Identify which cell holds the provided text, then report its [x, y] central coordinate. 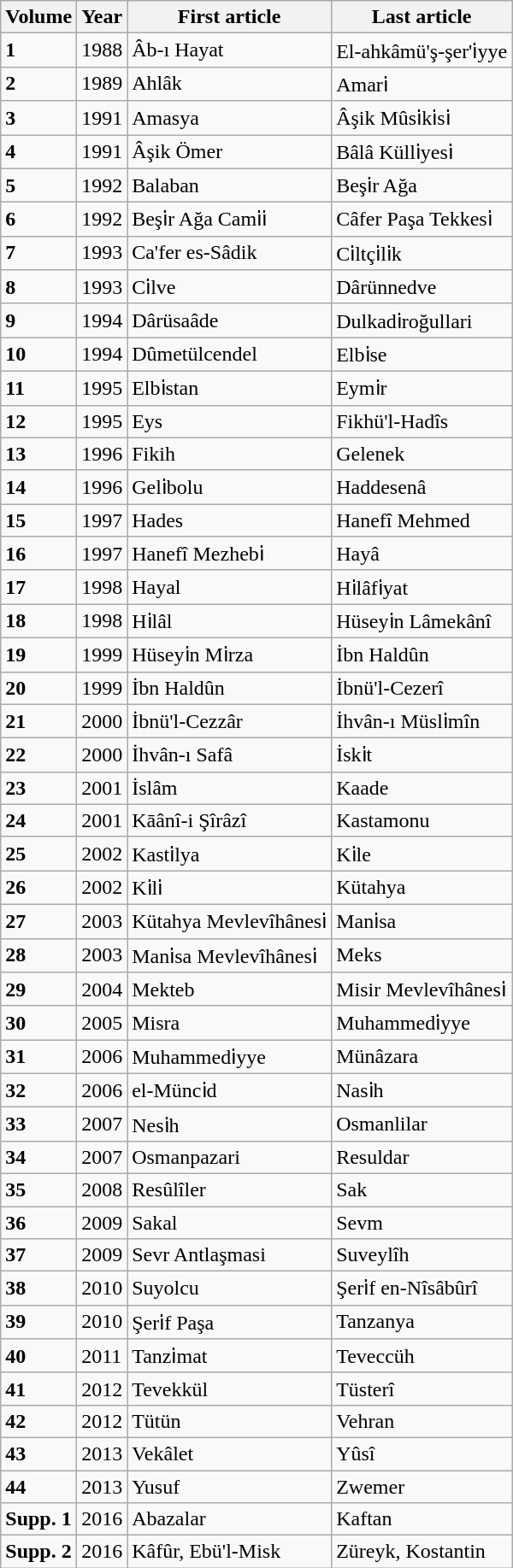
Kütahya Mevlevîhânesi̇ [229, 921]
29 [39, 990]
Dûmetülcendel [229, 355]
Last article [422, 17]
Züreyk, Kostantin [422, 1552]
27 [39, 921]
13 [39, 454]
Elbi̇se [422, 355]
2004 [103, 990]
Fikih [229, 454]
Hi̇lâl [229, 621]
42 [39, 1421]
Mani̇sa Mevlevîhânesi̇ [229, 955]
Haddesenâ [422, 487]
Supp. 1 [39, 1519]
Dulkadi̇roğullari [422, 320]
Sevm [422, 1223]
First article [229, 17]
Teveccüh [422, 1356]
Şeri̇f Paşa [229, 1322]
Ci̇ltçi̇li̇k [422, 253]
Abazalar [229, 1519]
Year [103, 17]
Supp. 2 [39, 1552]
28 [39, 955]
Suyolcu [229, 1289]
36 [39, 1223]
Hüseyi̇n Mi̇rza [229, 655]
31 [39, 1057]
Kastamonu [422, 820]
17 [39, 587]
8 [39, 287]
İhvân-ı Safâ [229, 755]
Kāânî-i Şîrâzî [229, 820]
Câfer Paşa Tekkesi̇ [422, 220]
Meks [422, 955]
Sevr Antlaşmasi [229, 1255]
Resûlîler [229, 1189]
Tanzanya [422, 1322]
İhvân-ı Müsli̇mîn [422, 721]
Zwemer [422, 1486]
Ki̇le [422, 854]
Ci̇lve [229, 287]
15 [39, 520]
Tevekkül [229, 1389]
Tütün [229, 1421]
38 [39, 1289]
6 [39, 220]
Balaban [229, 185]
22 [39, 755]
Şeri̇f en-Nîsâbûrî [422, 1289]
41 [39, 1389]
34 [39, 1157]
Geli̇bolu [229, 487]
İbnü'l-Cezerî [422, 688]
1 [39, 50]
Amari̇ [422, 84]
Hanefî Mezhebi̇ [229, 554]
Vehran [422, 1421]
Beşi̇r Ağa Cami̇i̇ [229, 220]
2008 [103, 1189]
Eys [229, 421]
Hayâ [422, 554]
Beşi̇r Ağa [422, 185]
Kasti̇lya [229, 854]
Misra [229, 1023]
Yûsî [422, 1453]
Dârünnedve [422, 287]
İslâm [229, 788]
Eymi̇r [422, 388]
Hades [229, 520]
Ca'fer es-Sâdik [229, 253]
1989 [103, 84]
İbnü'l-Cezzâr [229, 721]
44 [39, 1486]
el-Münci̇d [229, 1090]
Hüseyi̇n Lâmekânî [422, 621]
Âb-ı Hayat [229, 50]
12 [39, 421]
Misir Mevlevîhânesi̇ [422, 990]
Dârüsaâde [229, 320]
2 [39, 84]
Resuldar [422, 1157]
Ki̇li̇ [229, 888]
26 [39, 888]
Kâfûr, Ebü'l-Misk [229, 1552]
39 [39, 1322]
Osmanlilar [422, 1125]
Vekâlet [229, 1453]
21 [39, 721]
32 [39, 1090]
18 [39, 621]
Yusuf [229, 1486]
30 [39, 1023]
5 [39, 185]
20 [39, 688]
Nesi̇h [229, 1125]
Suveylîh [422, 1255]
3 [39, 118]
35 [39, 1189]
Bâlâ Külli̇yesi̇ [422, 152]
Âşik Mûsi̇ki̇si̇ [422, 118]
2005 [103, 1023]
Fikhü'l-Hadîs [422, 421]
37 [39, 1255]
Hanefî Mehmed [422, 520]
Âşik Ömer [229, 152]
Mani̇sa [422, 921]
11 [39, 388]
7 [39, 253]
1988 [103, 50]
Kaade [422, 788]
Hayal [229, 587]
33 [39, 1125]
Amasya [229, 118]
Elbi̇stan [229, 388]
Sak [422, 1189]
24 [39, 820]
Tanzi̇mat [229, 1356]
Kaftan [422, 1519]
Nasi̇h [422, 1090]
4 [39, 152]
Volume [39, 17]
25 [39, 854]
Münâzara [422, 1057]
10 [39, 355]
14 [39, 487]
Ahlâk [229, 84]
Gelenek [422, 454]
Sakal [229, 1223]
Osmanpazari [229, 1157]
19 [39, 655]
Tüsterî [422, 1389]
İski̇t [422, 755]
El-ahkâmü'ş-şer'i̇yye [422, 50]
Hi̇lâfi̇yat [422, 587]
40 [39, 1356]
16 [39, 554]
23 [39, 788]
Kütahya [422, 888]
Mekteb [229, 990]
43 [39, 1453]
2011 [103, 1356]
9 [39, 320]
